Search for the cell housing the specified text and yield its (X, Y) center coordinate. 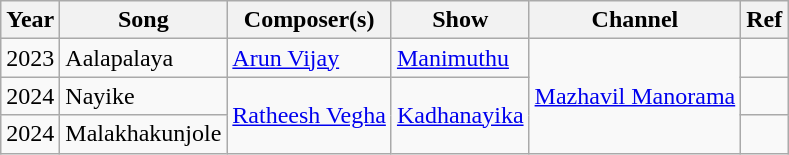
Nayike (144, 96)
Mazhavil Manorama (635, 96)
Kadhanayika (460, 115)
Malakhakunjole (144, 134)
Ratheesh Vegha (310, 115)
Channel (635, 20)
Year (30, 20)
Arun Vijay (310, 58)
Ref (764, 20)
Aalapalaya (144, 58)
Manimuthu (460, 58)
Song (144, 20)
2023 (30, 58)
Show (460, 20)
Composer(s) (310, 20)
